Return the [x, y] coordinate for the center point of the cell that contains the specified text.  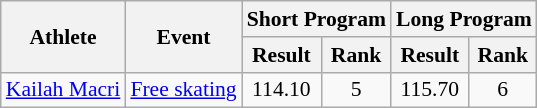
Long Program [464, 19]
Free skating [183, 90]
Event [183, 36]
Kailah Macri [64, 90]
114.10 [282, 90]
5 [356, 90]
Athlete [64, 36]
Short Program [316, 19]
115.70 [430, 90]
6 [503, 90]
